Identify which cell holds the provided text, then report its [x, y] central coordinate. 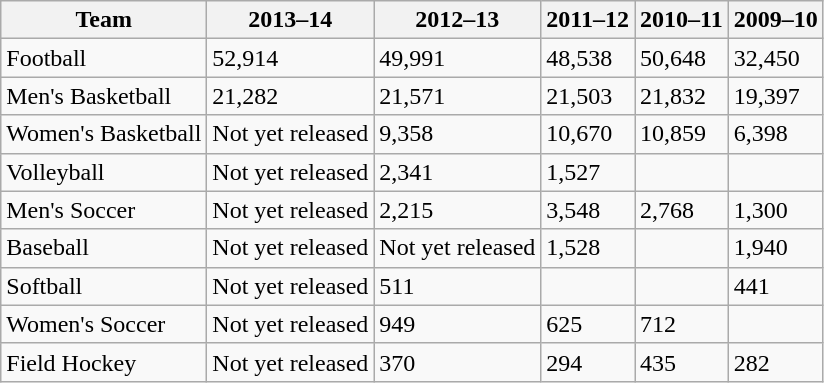
Team [104, 20]
294 [588, 362]
2013–14 [290, 20]
2,215 [458, 210]
1,528 [588, 248]
10,859 [682, 134]
511 [458, 286]
21,832 [682, 96]
21,282 [290, 96]
2,768 [682, 210]
2010–11 [682, 20]
2011–12 [588, 20]
435 [682, 362]
Men's Soccer [104, 210]
50,648 [682, 58]
Volleyball [104, 172]
1,527 [588, 172]
282 [776, 362]
712 [682, 324]
2,341 [458, 172]
49,991 [458, 58]
Field Hockey [104, 362]
441 [776, 286]
Football [104, 58]
370 [458, 362]
48,538 [588, 58]
Women's Soccer [104, 324]
9,358 [458, 134]
2009–10 [776, 20]
Baseball [104, 248]
1,940 [776, 248]
19,397 [776, 96]
6,398 [776, 134]
3,548 [588, 210]
52,914 [290, 58]
10,670 [588, 134]
32,450 [776, 58]
2012–13 [458, 20]
Men's Basketball [104, 96]
Softball [104, 286]
949 [458, 324]
625 [588, 324]
Women's Basketball [104, 134]
21,503 [588, 96]
1,300 [776, 210]
21,571 [458, 96]
